Find where the given text appears and provide that cell's center as (X, Y) coordinate. 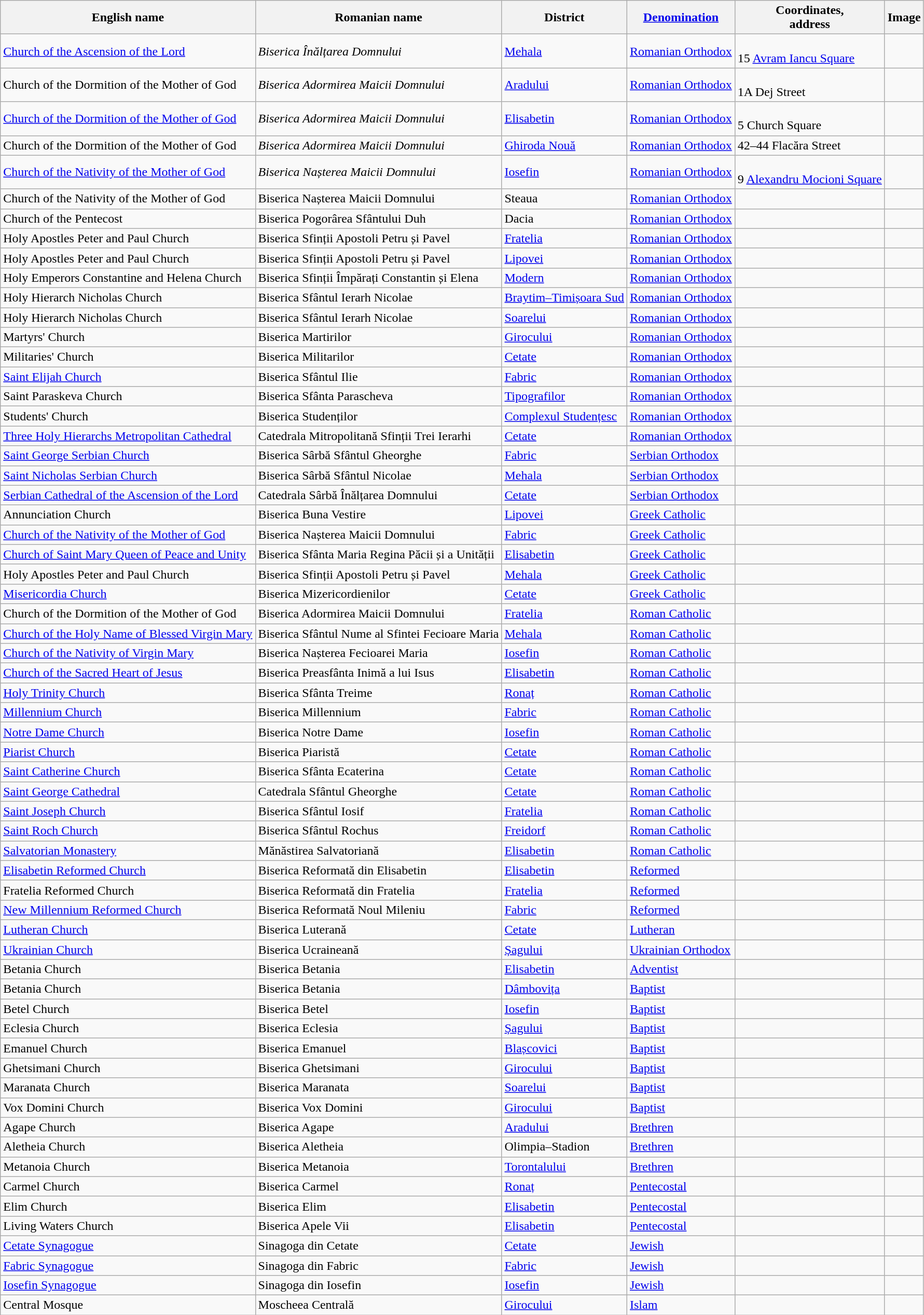
Church of the Holy Name of Blessed Virgin Mary (128, 634)
Biserica Sârbă Sfântul Gheorghe (379, 456)
Torontalului (564, 1167)
Biserica Agape (379, 1127)
Biserica Reformată din Elisabetin (379, 870)
English name (128, 18)
Sinagoga din Iosefin (379, 1285)
Biserica Sfântul Iosif (379, 811)
Cetate Synagogue (128, 1245)
Misericordia Church (128, 594)
Biserica Militarilor (379, 357)
Ghetsimani Church (128, 1068)
Biserica Apele Vii (379, 1226)
Ukrainian Orthodox (681, 949)
Living Waters Church (128, 1226)
Biserica Nașterea Fecioarei Maria (379, 653)
Biserica Sfânta Ecaterina (379, 772)
Ghiroda Nouă (564, 145)
Ukrainian Church (128, 949)
Fratelia Reformed Church (128, 890)
Iosefin Synagogue (128, 1285)
Braytim–Timișoara Sud (564, 297)
Sinagoga din Cetate (379, 1245)
Biserica Sârbă Sfântul Nicolae (379, 475)
Lutheran (681, 929)
Image (904, 18)
Saint Elijah Church (128, 377)
Biserica Pogorârea Sfântului Duh (379, 218)
Church of the Ascension of the Lord (128, 51)
Saint George Cathedral (128, 791)
Saint Paraskeva Church (128, 396)
Sinagoga din Fabric (379, 1266)
Biserica Maranata (379, 1088)
Biserica Sfântul Ilie (379, 377)
Biserica Elim (379, 1206)
Catedrala Sfântul Gheorghe (379, 791)
Biserica Millennium (379, 713)
Eclesia Church (128, 1029)
Maranata Church (128, 1088)
Catedrala Mitropolitană Sfinții Trei Ierarhi (379, 436)
Saint Nicholas Serbian Church (128, 475)
Saint Joseph Church (128, 811)
Romanian name (379, 18)
Serbian Cathedral of the Ascension of the Lord (128, 495)
Biserica Reformată din Fratelia (379, 890)
Church of the Nativity of Virgin Mary (128, 653)
Biserica Studenților (379, 416)
Biserica Sfântul Rochus (379, 831)
Saint Catherine Church (128, 772)
Biserica Metanoia (379, 1167)
Vox Domini Church (128, 1107)
Millennium Church (128, 713)
1A Dej Street (809, 85)
Agape Church (128, 1127)
Lutheran Church (128, 929)
Betel Church (128, 1009)
Coordinates,address (809, 18)
Students' Church (128, 416)
Moscheea Centrală (379, 1305)
Emanuel Church (128, 1048)
Biserica Preasfânta Inimă a lui Isus (379, 673)
Holy Trinity Church (128, 693)
Dacia (564, 218)
Biserica Aletheia (379, 1147)
Dâmbovița (564, 989)
Biserica Ghetsimani (379, 1068)
Biserica Eclesia (379, 1029)
Piarist Church (128, 752)
Holy Emperors Constantine and Helena Church (128, 278)
Biserica Betel (379, 1009)
Olimpia–Stadion (564, 1147)
Carmel Church (128, 1186)
Denomination (681, 18)
Biserica Sfânta Treime (379, 693)
Catedrala Sârbă Înălțarea Domnului (379, 495)
New Millennium Reformed Church (128, 910)
Adventist (681, 969)
Church of the Pentecost (128, 218)
Three Holy Hierarchs Metropolitan Cathedral (128, 436)
Biserica Carmel (379, 1186)
Biserica Sfânta Maria Regina Păcii și a Unității (379, 554)
Freidorf (564, 831)
Central Mosque (128, 1305)
Biserica Piaristă (379, 752)
Church of the Sacred Heart of Jesus (128, 673)
Mănăstirea Salvatoriană (379, 851)
Biserica Înălțarea Domnului (379, 51)
5 Church Square (809, 118)
Biserica Sfinții Împărați Constantin și Elena (379, 278)
Elisabetin Reformed Church (128, 870)
Biserica Buna Vestire (379, 515)
Metanoia Church (128, 1167)
Tipografilor (564, 396)
15 Avram Iancu Square (809, 51)
Islam (681, 1305)
Biserica Sfânta Parascheva (379, 396)
Aletheia Church (128, 1147)
Biserica Sfântul Nume al Sfintei Fecioare Maria (379, 634)
Salvatorian Monastery (128, 851)
Church of Saint Mary Queen of Peace and Unity (128, 554)
Notre Dame Church (128, 732)
Militaries' Church (128, 357)
Biserica Emanuel (379, 1048)
Saint Roch Church (128, 831)
42–44 Flacăra Street (809, 145)
Saint George Serbian Church (128, 456)
Steaua (564, 199)
Biserica Ucraineană (379, 949)
District (564, 18)
Biserica Mizericordienilor (379, 594)
Annunciation Church (128, 515)
9 Alexandru Mocioni Square (809, 172)
Fabric Synagogue (128, 1266)
Martyrs' Church (128, 337)
Modern (564, 278)
Complexul Studențesc (564, 416)
Elim Church (128, 1206)
Blașcovici (564, 1048)
Biserica Reformată Noul Mileniu (379, 910)
Biserica Luterană (379, 929)
Biserica Vox Domini (379, 1107)
Biserica Martirilor (379, 337)
Biserica Notre Dame (379, 732)
